Return the [x, y] coordinate for the center point of the cell that contains the specified text.  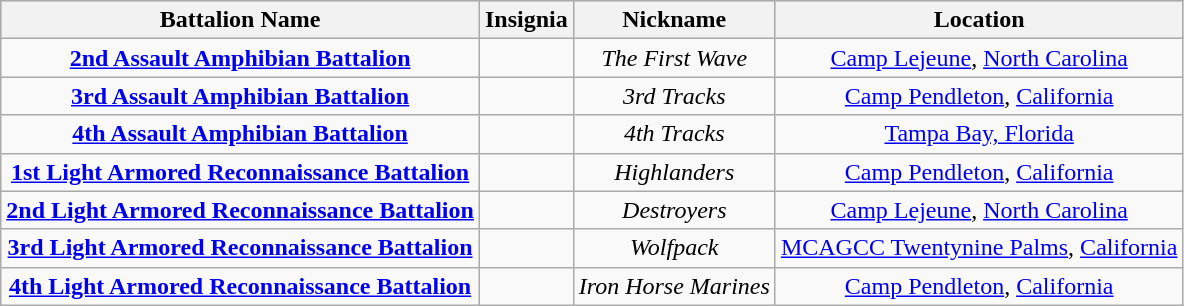
Nickname [674, 20]
MCAGCC Twentynine Palms, California [979, 248]
Highlanders [674, 172]
Iron Horse Marines [674, 286]
Destroyers [674, 210]
Battalion Name [240, 20]
4th Light Armored Reconnaissance Battalion [240, 286]
2nd Light Armored Reconnaissance Battalion [240, 210]
3rd Assault Amphibian Battalion [240, 96]
Location [979, 20]
4th Assault Amphibian Battalion [240, 134]
3rd Tracks [674, 96]
The First Wave [674, 58]
4th Tracks [674, 134]
1st Light Armored Reconnaissance Battalion [240, 172]
Tampa Bay, Florida [979, 134]
Wolfpack [674, 248]
2nd Assault Amphibian Battalion [240, 58]
Insignia [526, 20]
3rd Light Armored Reconnaissance Battalion [240, 248]
